Determine the (x, y) coordinate at the center of the cell enclosing the given text.  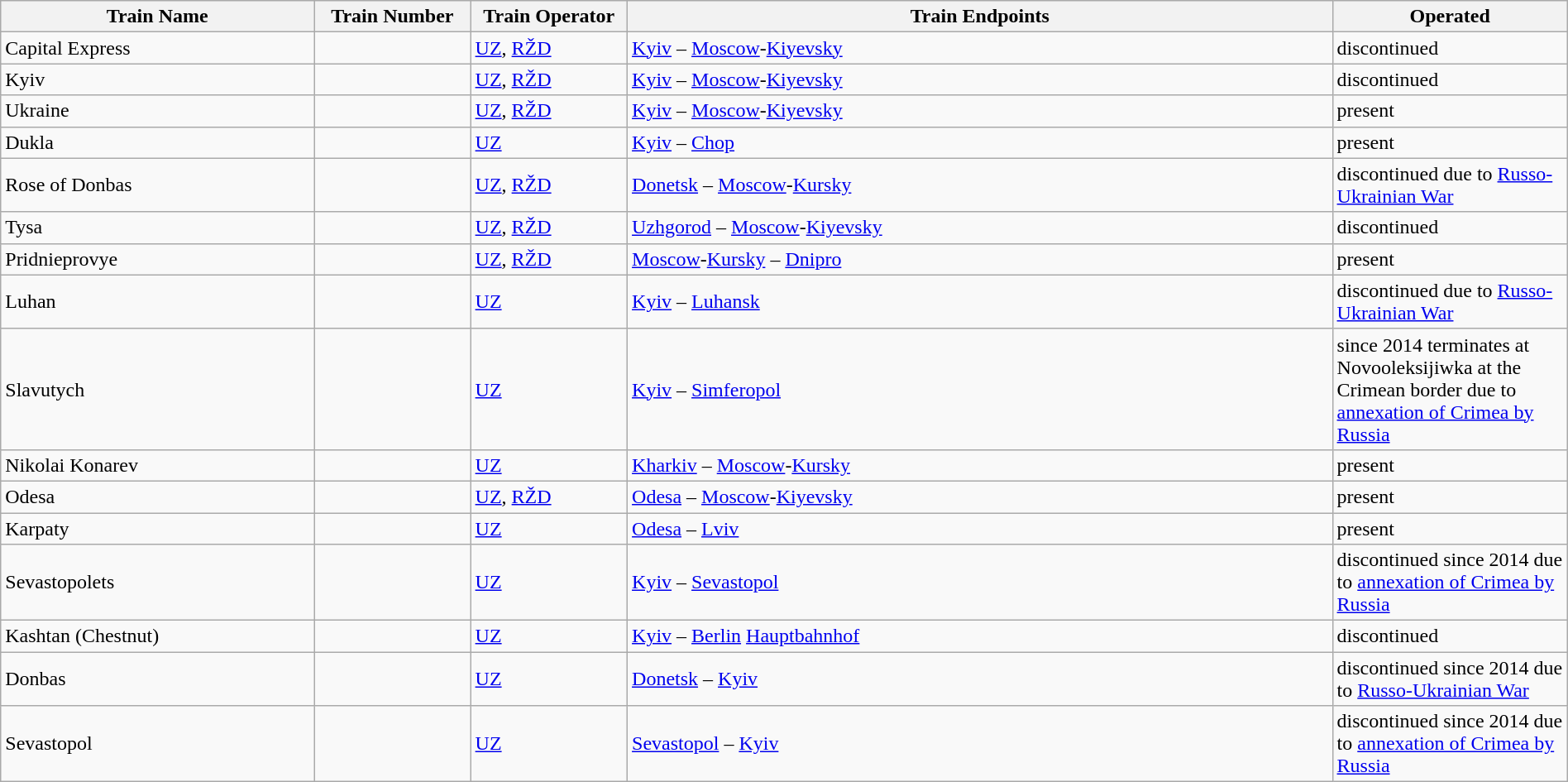
Uzhgorod – Moscow-Kiyevsky (981, 228)
Train Endpoints (981, 17)
Operated (1450, 17)
Odesa (157, 497)
Kyiv – Sevastopol (981, 583)
Capital Express (157, 48)
Kharkiv – Moscow-Kursky (981, 465)
Kyiv – Chop (981, 142)
Dukla (157, 142)
Train Operator (549, 17)
Kyiv – Simferopol (981, 389)
Train Number (392, 17)
Donbas (157, 679)
Donetsk – Moscow-Kursky (981, 185)
Luhan (157, 301)
Donetsk – Kyiv (981, 679)
Odesa – Lviv (981, 529)
Rose of Donbas (157, 185)
Sevastopol (157, 744)
Slavutych (157, 389)
Kyiv – Berlin Hauptbahnhof (981, 636)
since 2014 terminates at Novooleksijiwka at the Crimean border due to annexation of Crimea by Russia (1450, 389)
Nikolai Konarev (157, 465)
Kyiv – Luhansk (981, 301)
Train Name (157, 17)
Odesa – Moscow-Kiyevsky (981, 497)
Tysa (157, 228)
Sevastopolets (157, 583)
Kyiv (157, 79)
discontinued since 2014 due to Russo-Ukrainian War (1450, 679)
Sevastopol – Kyiv (981, 744)
Ukraine (157, 111)
Karpaty (157, 529)
Moscow-Kursky – Dnipro (981, 259)
Kashtan (Chestnut) (157, 636)
Pridnieprovye (157, 259)
